Output the (x, y) coordinate of the center of the cell containing the given text.  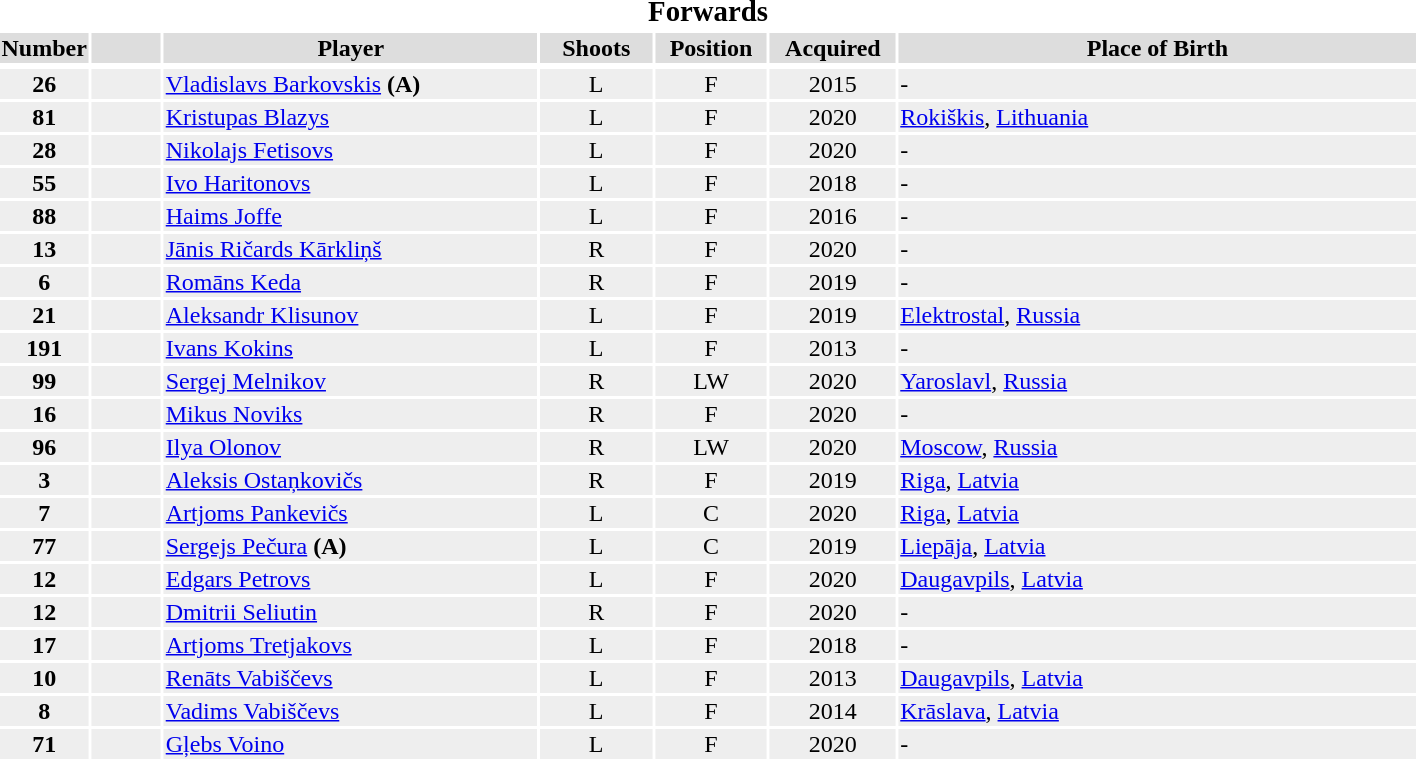
55 (44, 183)
8 (44, 711)
13 (44, 249)
2015 (833, 84)
26 (44, 84)
Sergejs Pečura (A) (350, 546)
Krāslava, Latvia (1158, 711)
Number (44, 48)
2016 (833, 216)
Shoots (596, 48)
17 (44, 645)
Romāns Keda (350, 282)
Artjoms Pankevičs (350, 513)
77 (44, 546)
96 (44, 447)
16 (44, 414)
10 (44, 678)
Elektrostal, Russia (1158, 315)
6 (44, 282)
Renāts Vabiščevs (350, 678)
Edgars Petrovs (350, 579)
Aleksis Ostaņkovičs (350, 480)
Vadims Vabiščevs (350, 711)
Jānis Ričards Kārkliņš (350, 249)
28 (44, 150)
Position (711, 48)
191 (44, 348)
Nikolajs Fetisovs (350, 150)
Ilya Olonov (350, 447)
Artjoms Tretjakovs (350, 645)
Kristupas Blazys (350, 117)
71 (44, 744)
Liepāja, Latvia (1158, 546)
3 (44, 480)
21 (44, 315)
Haims Joffe (350, 216)
99 (44, 381)
Moscow, Russia (1158, 447)
Acquired (833, 48)
Yaroslavl, Russia (1158, 381)
Mikus Noviks (350, 414)
88 (44, 216)
Place of Birth (1158, 48)
Vladislavs Barkovskis (A) (350, 84)
Gļebs Voino (350, 744)
Aleksandr Klisunov (350, 315)
Rokiškis, Lithuania (1158, 117)
Sergej Melnikov (350, 381)
2014 (833, 711)
Ivo Haritonovs (350, 183)
Dmitrii Seliutin (350, 612)
81 (44, 117)
Ivans Kokins (350, 348)
Player (350, 48)
7 (44, 513)
